Output the (X, Y) coordinate of the center of the cell containing the given text.  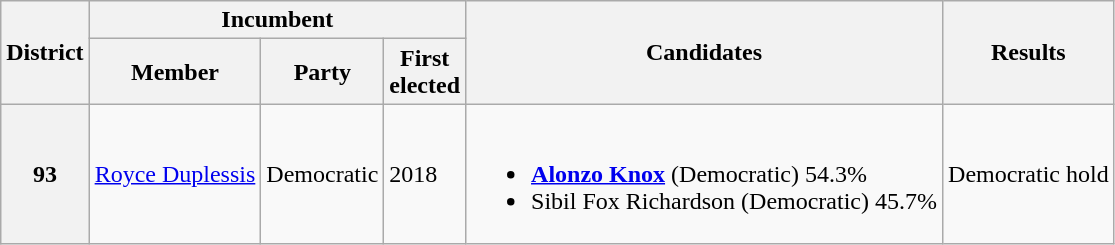
Incumbent (277, 20)
Results (1029, 52)
93 (45, 174)
Democratic hold (1029, 174)
Candidates (704, 52)
2018 (425, 174)
Member (175, 72)
Party (322, 72)
Alonzo Knox (Democratic) 54.3%Sibil Fox Richardson (Democratic) 45.7% (704, 174)
District (45, 52)
Royce Duplessis (175, 174)
First elected (425, 72)
Democratic (322, 174)
